Determine the (X, Y) coordinate at the center of the cell enclosing the given text.  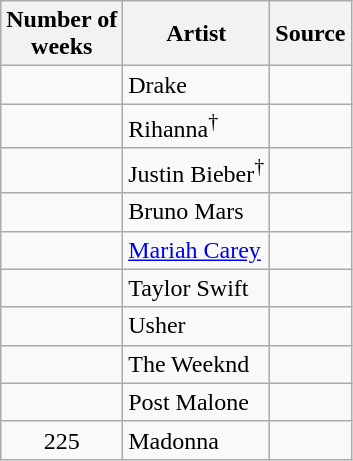
The Weeknd (196, 364)
Taylor Swift (196, 288)
Madonna (196, 440)
Mariah Carey (196, 250)
Drake (196, 85)
Justin Bieber† (196, 170)
Rihanna† (196, 126)
Artist (196, 34)
Number of weeks (62, 34)
Bruno Mars (196, 212)
225 (62, 440)
Source (310, 34)
Usher (196, 326)
Post Malone (196, 402)
